Find where the given text appears and provide that cell's center as [X, Y] coordinate. 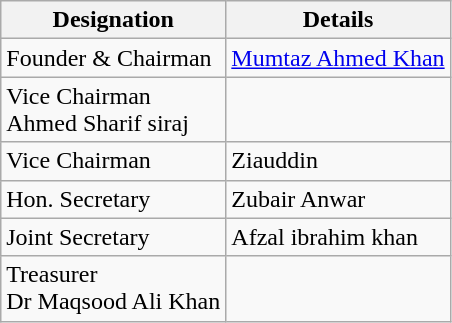
Ziauddin [338, 161]
Hon. Secretary [114, 199]
Details [338, 20]
Founder & Chairman [114, 58]
Vice ChairmanAhmed Sharif siraj [114, 110]
Designation [114, 20]
Joint Secretary [114, 237]
TreasurerDr Maqsood Ali Khan [114, 288]
Afzal ibrahim khan [338, 237]
Mumtaz Ahmed Khan [338, 58]
Zubair Anwar [338, 199]
Vice Chairman [114, 161]
